Return the [x, y] coordinate for the center point of the cell that contains the specified text.  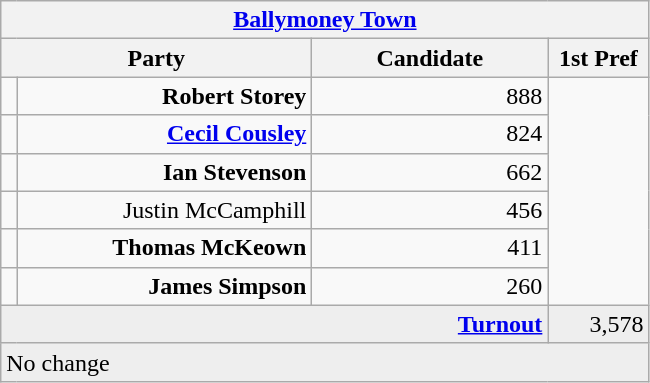
Robert Storey [164, 96]
Party [156, 58]
888 [430, 96]
Candidate [430, 58]
James Simpson [164, 286]
Thomas McKeown [164, 248]
Justin McCamphill [164, 210]
Ballymoney Town [325, 20]
411 [430, 248]
3,578 [598, 324]
No change [325, 362]
Turnout [274, 324]
456 [430, 210]
662 [430, 172]
824 [430, 134]
Cecil Cousley [164, 134]
260 [430, 286]
Ian Stevenson [164, 172]
1st Pref [598, 58]
